Scan for the cell matching the given text and deliver its (x, y) coordinate at center. 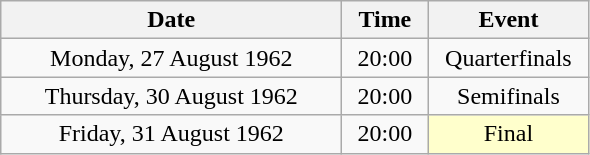
Monday, 27 August 1962 (172, 58)
Event (508, 20)
Thursday, 30 August 1962 (172, 96)
Time (385, 20)
Quarterfinals (508, 58)
Final (508, 134)
Friday, 31 August 1962 (172, 134)
Semifinals (508, 96)
Date (172, 20)
